For the text-containing cell, return its midpoint in (X, Y) coordinate format. 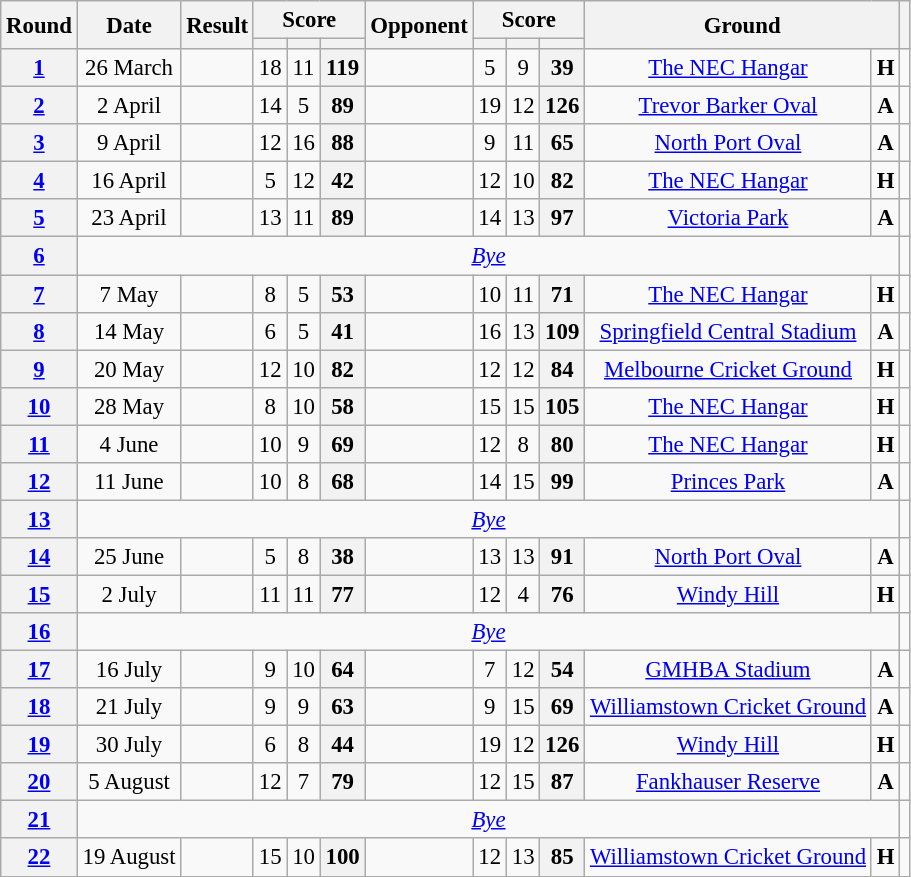
Trevor Barker Oval (728, 106)
Fankhauser Reserve (728, 782)
77 (342, 594)
22 (39, 858)
4 June (129, 444)
9 April (129, 143)
91 (562, 557)
19 August (129, 858)
41 (342, 331)
21 (39, 820)
11 June (129, 482)
25 June (129, 557)
53 (342, 294)
109 (562, 331)
16 July (129, 670)
GMHBA Stadium (728, 670)
68 (342, 482)
54 (562, 670)
100 (342, 858)
44 (342, 745)
42 (342, 181)
28 May (129, 406)
76 (562, 594)
16 April (129, 181)
99 (562, 482)
2 (39, 106)
63 (342, 707)
20 May (129, 369)
64 (342, 670)
85 (562, 858)
Victoria Park (728, 219)
119 (342, 68)
14 May (129, 331)
87 (562, 782)
20 (39, 782)
38 (342, 557)
Result (218, 25)
30 July (129, 745)
2 July (129, 594)
1 (39, 68)
2 April (129, 106)
105 (562, 406)
23 April (129, 219)
Round (39, 25)
84 (562, 369)
88 (342, 143)
5 August (129, 782)
71 (562, 294)
79 (342, 782)
Melbourne Cricket Ground (728, 369)
58 (342, 406)
17 (39, 670)
21 July (129, 707)
65 (562, 143)
26 March (129, 68)
Princes Park (728, 482)
39 (562, 68)
Ground (742, 25)
Springfield Central Stadium (728, 331)
Date (129, 25)
3 (39, 143)
97 (562, 219)
80 (562, 444)
Opponent (419, 25)
7 May (129, 294)
